Find where the given text appears and provide that cell's center as [x, y] coordinate. 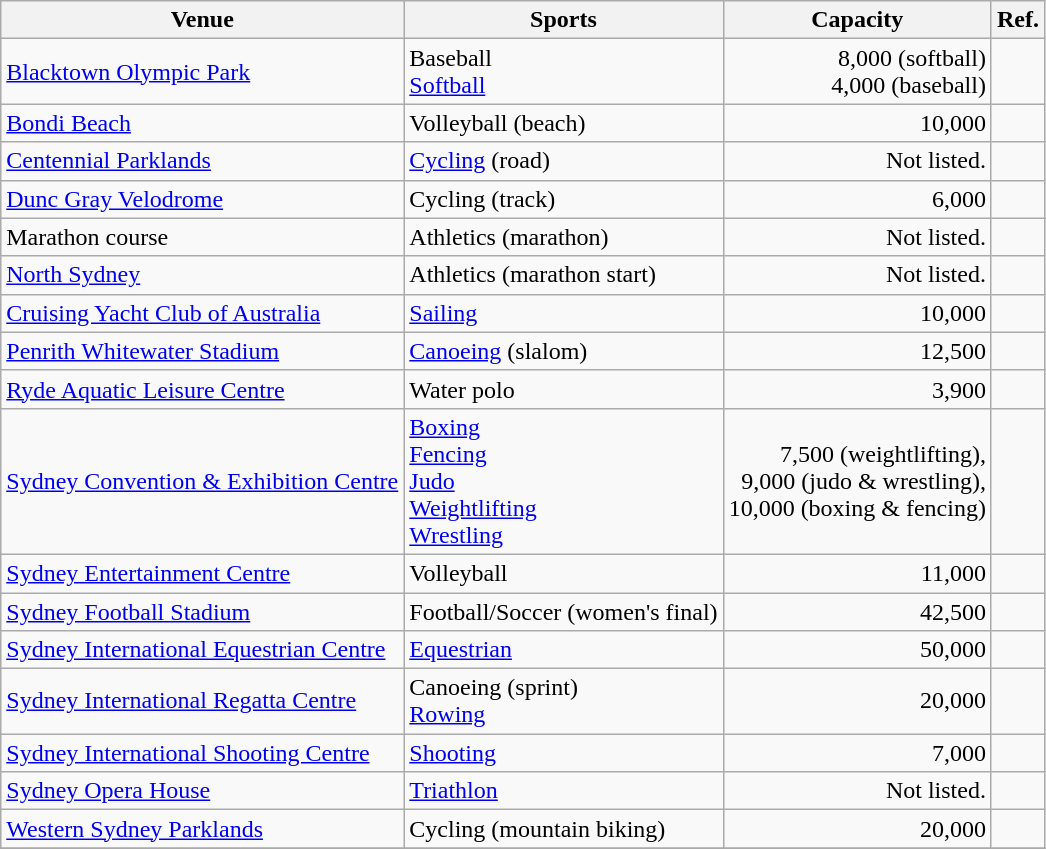
Water polo [564, 389]
Volleyball (beach) [564, 123]
Penrith Whitewater Stadium [202, 351]
3,900 [857, 389]
Ryde Aquatic Leisure Centre [202, 389]
Sydney Football Stadium [202, 611]
Athletics (marathon start) [564, 275]
Canoeing (sprint)Rowing [564, 702]
BaseballSoftball [564, 72]
Athletics (marathon) [564, 237]
North Sydney [202, 275]
Cycling (mountain biking) [564, 829]
Cruising Yacht Club of Australia [202, 313]
50,000 [857, 650]
Canoeing (slalom) [564, 351]
Shooting [564, 753]
Venue [202, 20]
Marathon course [202, 237]
Football/Soccer (women's final) [564, 611]
Sydney International Equestrian Centre [202, 650]
8,000 (softball)4,000 (baseball) [857, 72]
Sports [564, 20]
Sydney Convention & Exhibition Centre [202, 481]
Volleyball [564, 573]
Cycling (track) [564, 199]
12,500 [857, 351]
Triathlon [564, 791]
Cycling (road) [564, 161]
42,500 [857, 611]
Bondi Beach [202, 123]
Sydney International Shooting Centre [202, 753]
6,000 [857, 199]
7,000 [857, 753]
Blacktown Olympic Park [202, 72]
Sydney Opera House [202, 791]
Sailing [564, 313]
Equestrian [564, 650]
Sydney International Regatta Centre [202, 702]
Sydney Entertainment Centre [202, 573]
Ref. [1018, 20]
Capacity [857, 20]
Centennial Parklands [202, 161]
11,000 [857, 573]
Dunc Gray Velodrome [202, 199]
BoxingFencingJudoWeightliftingWrestling [564, 481]
7,500 (weightlifting),9,000 (judo & wrestling),10,000 (boxing & fencing) [857, 481]
Western Sydney Parklands [202, 829]
